Find where the given text appears and provide that cell's center as (X, Y) coordinate. 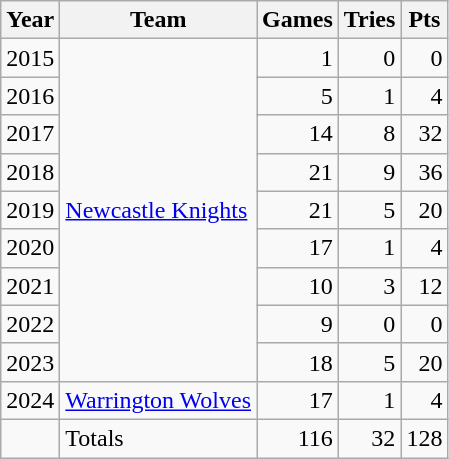
Games (298, 20)
2020 (30, 248)
Pts (424, 20)
10 (298, 286)
2024 (30, 400)
14 (298, 134)
116 (298, 438)
Newcastle Knights (158, 210)
2015 (30, 58)
Year (30, 20)
Totals (158, 438)
18 (298, 362)
2023 (30, 362)
Warrington Wolves (158, 400)
2017 (30, 134)
2019 (30, 210)
Team (158, 20)
12 (424, 286)
36 (424, 172)
3 (370, 286)
2016 (30, 96)
2022 (30, 324)
Tries (370, 20)
8 (370, 134)
2021 (30, 286)
2018 (30, 172)
128 (424, 438)
